From the cell containing the given text, extract its center point as [x, y] coordinate. 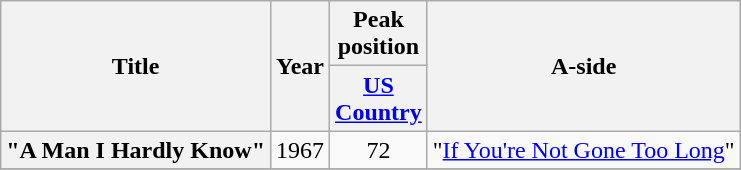
Peakposition [379, 34]
A-side [584, 66]
72 [379, 150]
USCountry [379, 98]
"A Man I Hardly Know" [136, 150]
1967 [300, 150]
"If You're Not Gone Too Long" [584, 150]
Title [136, 66]
Year [300, 66]
